Extract the (X, Y) coordinate from the center of the cell holding the provided text.  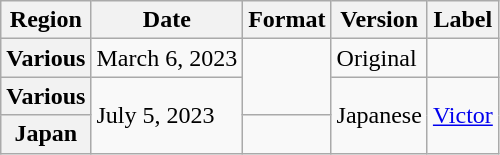
Japan (46, 134)
Version (379, 20)
Region (46, 20)
Date (167, 20)
July 5, 2023 (167, 115)
Label (462, 20)
Format (287, 20)
Original (379, 58)
Japanese (379, 115)
March 6, 2023 (167, 58)
Victor (462, 115)
